Return the [x, y] coordinate for the center point of the cell that contains the specified text.  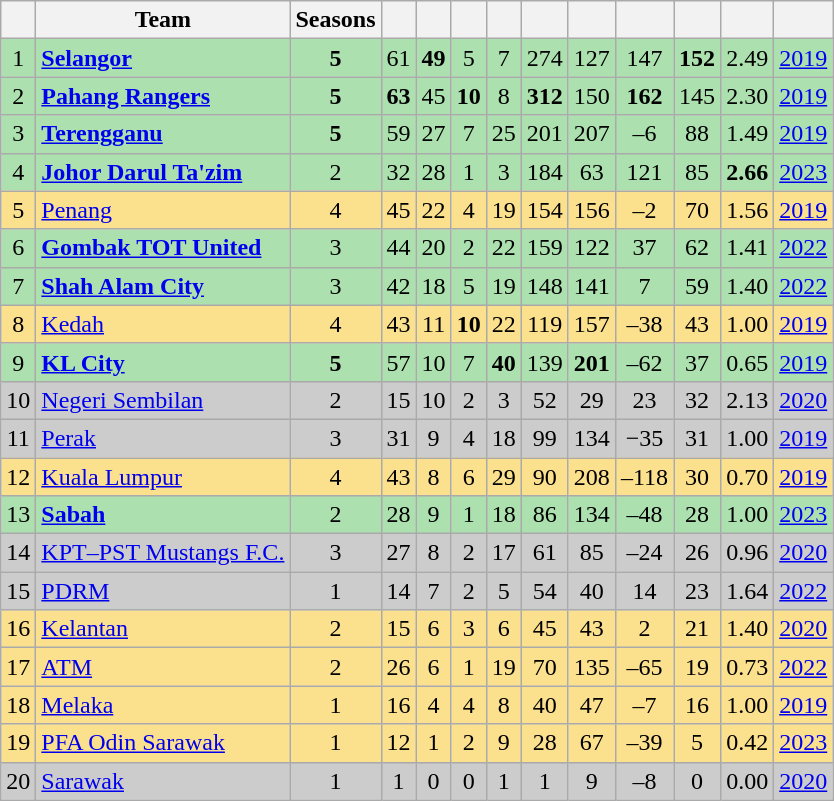
0.73 [748, 667]
0.70 [748, 477]
148 [544, 286]
–8 [644, 781]
Negeri Sembilan [163, 400]
25 [504, 134]
Kuala Lumpur [163, 477]
150 [592, 96]
–7 [644, 705]
–62 [644, 362]
184 [544, 172]
–118 [644, 477]
162 [644, 96]
13 [18, 515]
Terengganu [163, 134]
KL City [163, 362]
0.00 [748, 781]
52 [544, 400]
–39 [644, 743]
154 [544, 210]
Seasons [336, 20]
1.56 [748, 210]
147 [644, 58]
1.41 [748, 248]
21 [698, 629]
Selangor [163, 58]
135 [592, 667]
–24 [644, 553]
PDRM [163, 591]
122 [592, 248]
2.49 [748, 58]
Gombak TOT United [163, 248]
0.96 [748, 553]
127 [592, 58]
207 [592, 134]
67 [592, 743]
145 [698, 96]
Sabah [163, 515]
−35 [644, 438]
Perak [163, 438]
47 [592, 705]
86 [544, 515]
PFA Odin Sarawak [163, 743]
152 [698, 58]
88 [698, 134]
2.13 [748, 400]
54 [544, 591]
99 [544, 438]
–6 [644, 134]
274 [544, 58]
30 [698, 477]
–38 [644, 324]
208 [592, 477]
1.49 [748, 134]
119 [544, 324]
ATM [163, 667]
139 [544, 362]
Pahang Rangers [163, 96]
–2 [644, 210]
121 [644, 172]
–65 [644, 667]
0.42 [748, 743]
Team [163, 20]
90 [544, 477]
57 [398, 362]
44 [398, 248]
Penang [163, 210]
62 [698, 248]
Melaka [163, 705]
–48 [644, 515]
2.66 [748, 172]
159 [544, 248]
156 [592, 210]
Kelantan [163, 629]
0.65 [748, 362]
49 [434, 58]
42 [398, 286]
1.64 [748, 591]
312 [544, 96]
KPT–PST Mustangs F.C. [163, 553]
Kedah [163, 324]
Sarawak [163, 781]
141 [592, 286]
Johor Darul Ta'zim [163, 172]
Shah Alam City [163, 286]
2.30 [748, 96]
157 [592, 324]
